Search for the cell housing the specified text and yield its (X, Y) center coordinate. 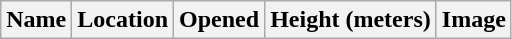
Name (36, 20)
Location (123, 20)
Image (474, 20)
Height (meters) (351, 20)
Opened (220, 20)
